Detect which cell encompasses the target text, then output its [X, Y] center coordinate. 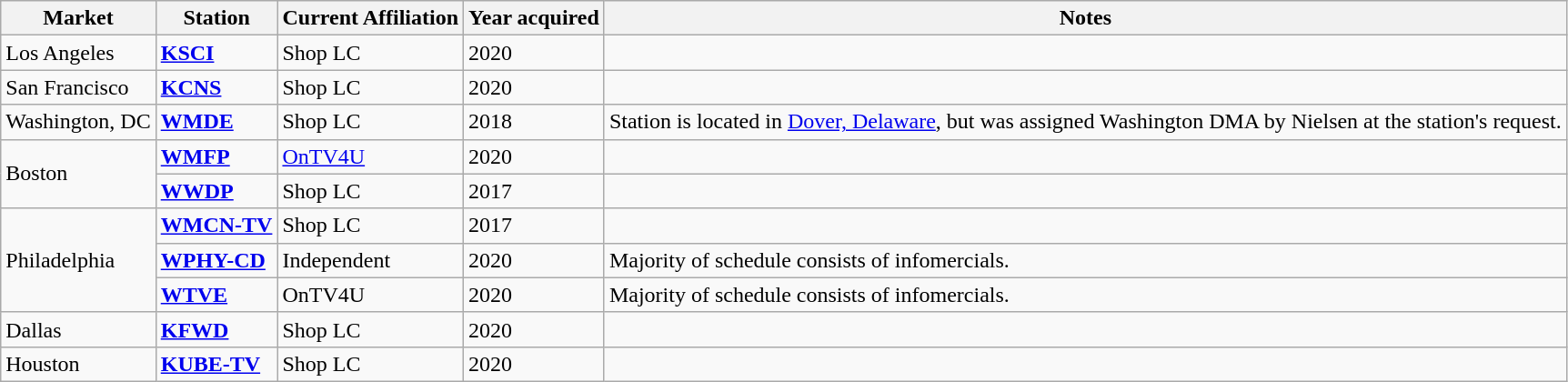
Houston [78, 364]
Independent [371, 260]
Boston [78, 174]
Current Affiliation [371, 18]
WMDE [216, 122]
Washington, DC [78, 122]
Market [78, 18]
WWDP [216, 191]
Notes [1085, 18]
Station is located in Dover, Delaware, but was assigned Washington DMA by Nielsen at the station's request. [1085, 122]
Dallas [78, 329]
KFWD [216, 329]
San Francisco [78, 87]
2018 [535, 122]
WPHY-CD [216, 260]
KCNS [216, 87]
Year acquired [535, 18]
Station [216, 18]
WTVE [216, 295]
WMFP [216, 156]
Los Angeles [78, 53]
KSCI [216, 53]
WMCN-TV [216, 226]
Philadelphia [78, 260]
KUBE-TV [216, 364]
